Return the (X, Y) coordinate for the center point of the cell that contains the specified text.  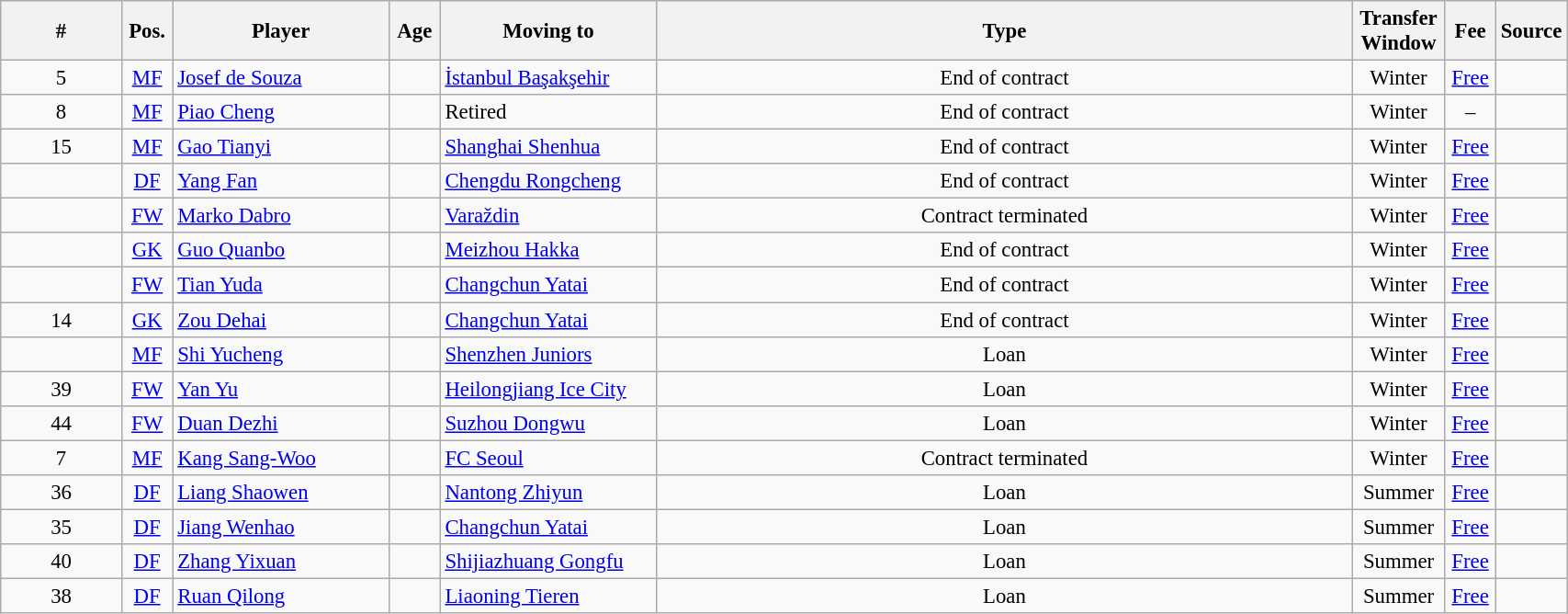
Tian Yuda (281, 285)
Shenzhen Juniors (548, 354)
Guo Quanbo (281, 251)
Age (414, 31)
7 (62, 458)
39 (62, 389)
Nantong Zhiyun (548, 493)
Ruan Qilong (281, 596)
Piao Cheng (281, 112)
15 (62, 147)
Gao Tianyi (281, 147)
Moving to (548, 31)
Jiang Wenhao (281, 527)
Liaoning Tieren (548, 596)
Kang Sang-Woo (281, 458)
Pos. (147, 31)
Yang Fan (281, 181)
Shijiazhuang Gongfu (548, 562)
Suzhou Dongwu (548, 423)
Source (1530, 31)
8 (62, 112)
Zhang Yixuan (281, 562)
Zou Dehai (281, 320)
Liang Shaowen (281, 493)
40 (62, 562)
– (1471, 112)
35 (62, 527)
5 (62, 78)
Varaždin (548, 216)
38 (62, 596)
Yan Yu (281, 389)
14 (62, 320)
Player (281, 31)
# (62, 31)
Fee (1471, 31)
Heilongjiang Ice City (548, 389)
Chengdu Rongcheng (548, 181)
Shi Yucheng (281, 354)
Transfer Window (1398, 31)
Type (1005, 31)
36 (62, 493)
Retired (548, 112)
Josef de Souza (281, 78)
Duan Dezhi (281, 423)
44 (62, 423)
Shanghai Shenhua (548, 147)
Marko Dabro (281, 216)
Meizhou Hakka (548, 251)
FC Seoul (548, 458)
İstanbul Başakşehir (548, 78)
